Search for the cell housing the specified text and yield its (x, y) center coordinate. 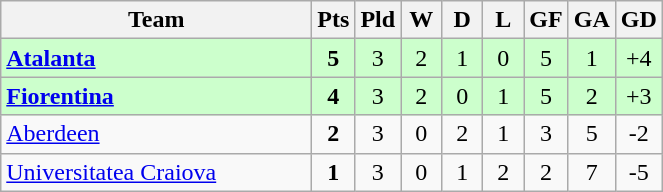
Team (156, 20)
7 (592, 172)
-2 (638, 134)
Atalanta (156, 58)
GA (592, 20)
-5 (638, 172)
GD (638, 20)
+4 (638, 58)
D (462, 20)
W (422, 20)
Aberdeen (156, 134)
+3 (638, 96)
GF (546, 20)
Pts (334, 20)
Universitatea Craiova (156, 172)
Fiorentina (156, 96)
Pld (378, 20)
4 (334, 96)
L (504, 20)
